Capture the cell that displays the provided text and extract its (x, y) central coordinate. 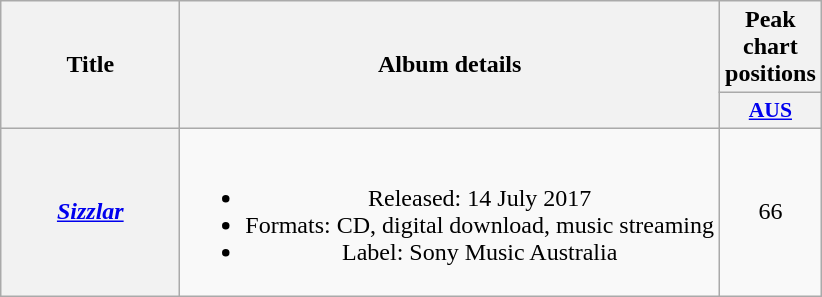
Sizzlar (90, 212)
Released: 14 July 2017Formats: CD, digital download, music streamingLabel: Sony Music Australia (450, 212)
AUS (771, 111)
Album details (450, 65)
Peak chart positions (771, 47)
66 (771, 212)
Title (90, 65)
